Output the (X, Y) coordinate of the center of the cell containing the given text.  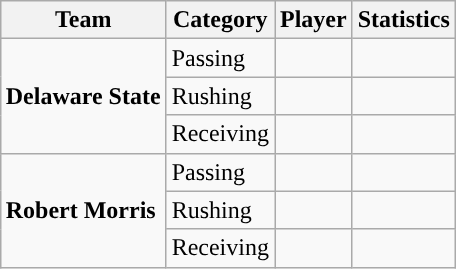
Team (83, 20)
Statistics (404, 20)
Player (313, 20)
Category (220, 20)
Robert Morris (83, 210)
Delaware State (83, 96)
